Identify which cell holds the provided text, then report its [X, Y] central coordinate. 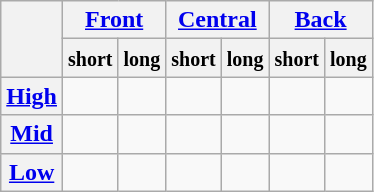
Central [218, 20]
Back [320, 20]
Front [114, 20]
Low [32, 172]
High [32, 96]
Mid [32, 134]
